Detect which cell encompasses the target text, then output its (x, y) center coordinate. 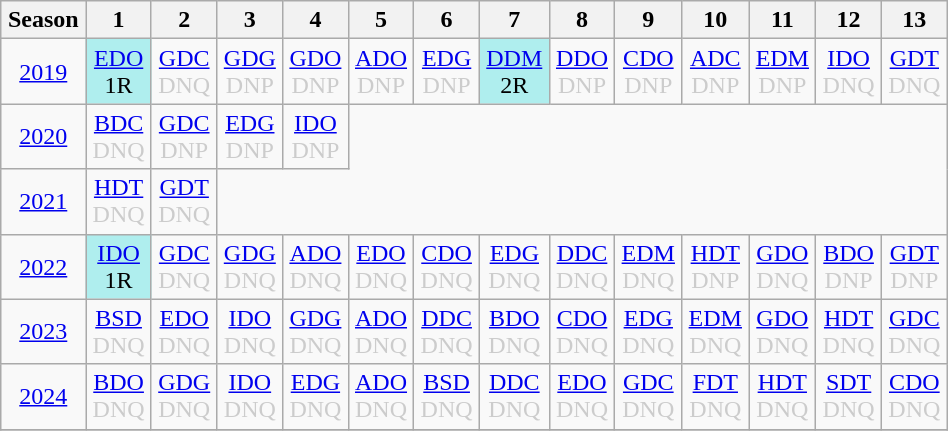
8 (582, 20)
BDCDNQ (119, 136)
3 (250, 20)
2020 (44, 136)
SDTDNQ (849, 396)
GDCDNP (184, 136)
12 (849, 20)
2023 (44, 332)
CDODNP (648, 72)
IDO1R (119, 266)
GDTDNP (914, 266)
2 (184, 20)
ADCDNP (716, 72)
GDODNP (316, 72)
1 (119, 20)
FDTDNQ (716, 396)
6 (447, 20)
7 (514, 20)
10 (716, 20)
EDMDNP (782, 72)
5 (381, 20)
2021 (44, 202)
GDGDNP (250, 72)
BDODNP (849, 266)
2022 (44, 266)
9 (648, 20)
ADODNP (381, 72)
IDODNP (316, 136)
4 (316, 20)
2019 (44, 72)
Season (44, 20)
EDO1R (119, 72)
HDTDNP (716, 266)
11 (782, 20)
2024 (44, 396)
13 (914, 20)
DDM2R (514, 72)
DDODNP (582, 72)
